Pinpoint the cell where the given text exists, returning its [x, y] midpoint coordinate. 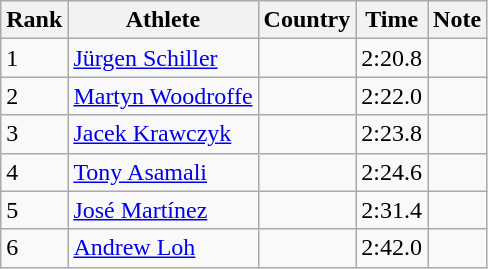
1 [34, 58]
5 [34, 210]
2:42.0 [392, 248]
Jacek Krawczyk [163, 134]
2:23.8 [392, 134]
3 [34, 134]
Jürgen Schiller [163, 58]
Martyn Woodroffe [163, 96]
Time [392, 20]
Country [307, 20]
2:31.4 [392, 210]
Rank [34, 20]
2 [34, 96]
Tony Asamali [163, 172]
2:22.0 [392, 96]
6 [34, 248]
José Martínez [163, 210]
4 [34, 172]
2:24.6 [392, 172]
2:20.8 [392, 58]
Note [458, 20]
Andrew Loh [163, 248]
Athlete [163, 20]
